From the cell containing the given text, extract its center point as (x, y) coordinate. 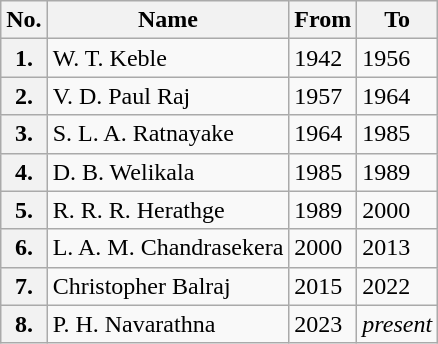
7. (24, 286)
present (398, 324)
P. H. Navarathna (168, 324)
1957 (323, 96)
5. (24, 210)
From (323, 20)
2022 (398, 286)
4. (24, 172)
R. R. R. Herathge (168, 210)
1. (24, 58)
1956 (398, 58)
Name (168, 20)
D. B. Welikala (168, 172)
Christopher Balraj (168, 286)
2023 (323, 324)
1942 (323, 58)
6. (24, 248)
2013 (398, 248)
W. T. Keble (168, 58)
V. D. Paul Raj (168, 96)
No. (24, 20)
8. (24, 324)
2. (24, 96)
2015 (323, 286)
L. A. M. Chandrasekera (168, 248)
To (398, 20)
3. (24, 134)
S. L. A. Ratnayake (168, 134)
